Locate the cell with the specified text and output its (x, y) center coordinate. 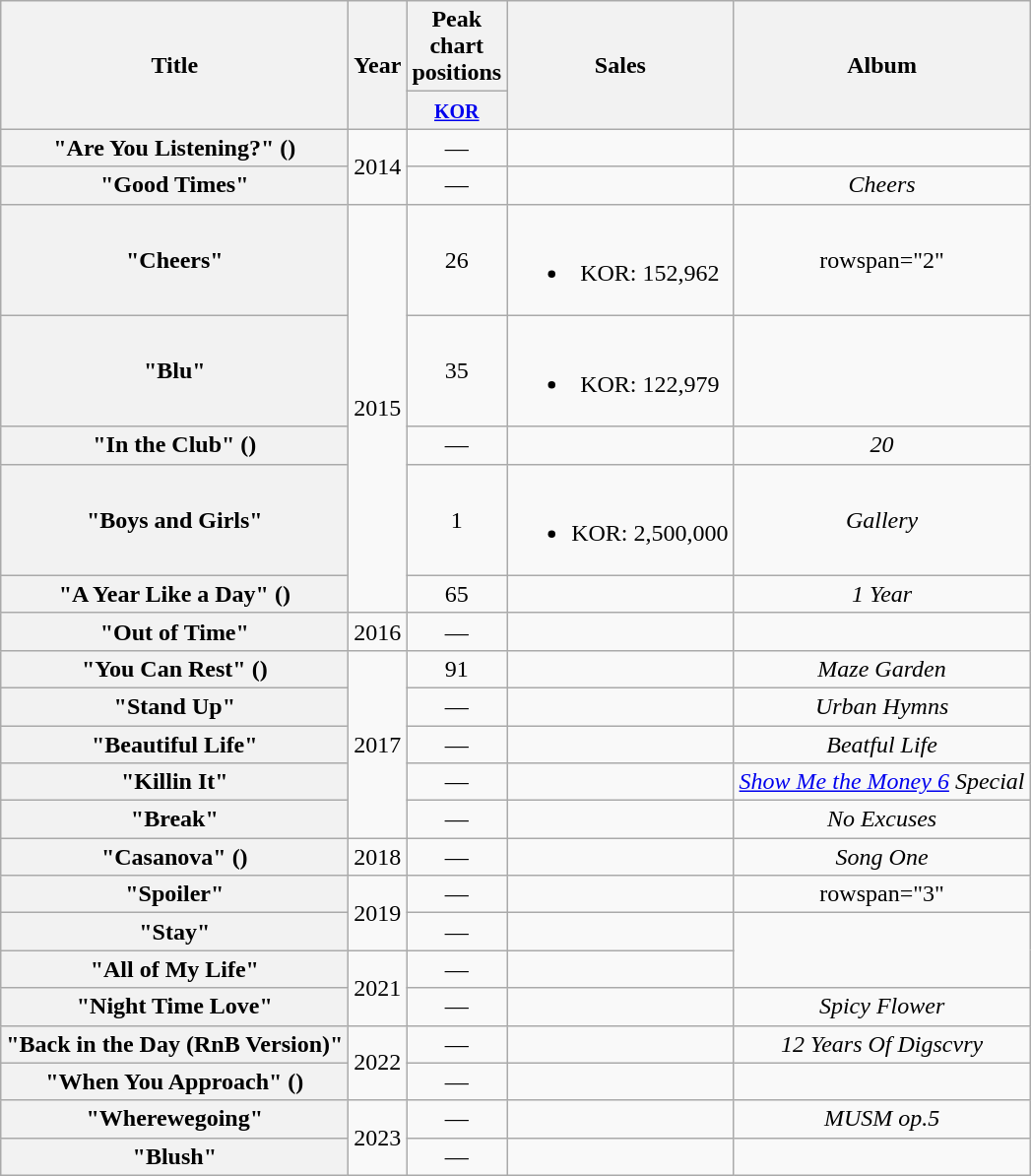
rowspan="2" (882, 260)
KOR (457, 110)
2021 (378, 988)
Urban Hymns (882, 706)
"Break" (175, 819)
KOR: 122,979 (620, 370)
"Blush" (175, 1156)
2023 (378, 1138)
"Wherewegoing" (175, 1119)
"Are You Listening?" () (175, 148)
"You Can Rest" () (175, 669)
"Good Times" (175, 185)
2019 (378, 913)
2016 (378, 631)
35 (457, 370)
Peak chart positions (457, 46)
Cheers (882, 185)
"All of My Life" (175, 969)
26 (457, 260)
20 (882, 445)
Song One (882, 857)
Sales (620, 65)
"Killin It" (175, 782)
2018 (378, 857)
"Casanova" () (175, 857)
KOR: 152,962 (620, 260)
Beatful Life (882, 744)
No Excuses (882, 819)
"Beautiful Life" (175, 744)
"Back in the Day (RnB Version)" (175, 1044)
MUSM op.5 (882, 1119)
1 (457, 520)
Year (378, 65)
65 (457, 594)
"Stay" (175, 932)
2014 (378, 166)
Spicy Flower (882, 1007)
"Boys and Girls" (175, 520)
rowspan="3" (882, 894)
1 Year (882, 594)
Title (175, 65)
2022 (378, 1063)
Maze Garden (882, 669)
12 Years Of Digscvry (882, 1044)
"In the Club" () (175, 445)
Album (882, 65)
"Spoiler" (175, 894)
"Out of Time" (175, 631)
2015 (378, 408)
Show Me the Money 6 Special (882, 782)
"Blu" (175, 370)
"Cheers" (175, 260)
"Night Time Love" (175, 1007)
"When You Approach" () (175, 1081)
KOR: 2,500,000 (620, 520)
2017 (378, 744)
Gallery (882, 520)
"A Year Like a Day" () (175, 594)
"Stand Up" (175, 706)
91 (457, 669)
